Capture the cell that displays the provided text and extract its (X, Y) central coordinate. 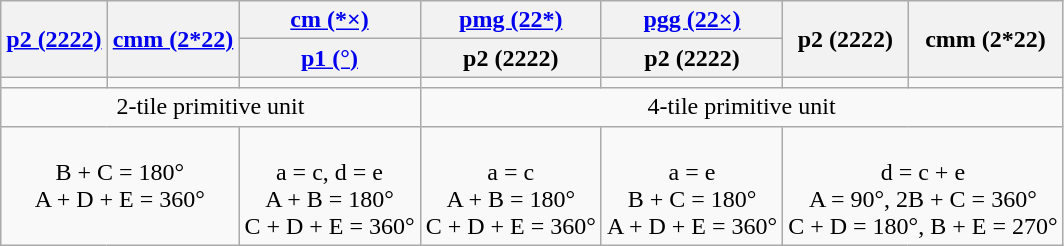
pmg (22*) (510, 20)
a = c, d = eA + B = 180°C + D + E = 360° (330, 186)
p1 (°) (330, 58)
a = eB + C = 180°A + D + E = 360° (692, 186)
4-tile primitive unit (742, 107)
B + C = 180°A + D + E = 360° (120, 186)
cm (*×) (330, 20)
2-tile primitive unit (210, 107)
d = c + eA = 90°, 2B + C = 360°C + D = 180°, B + E = 270° (923, 186)
pgg (22×) (692, 20)
a = cA + B = 180°C + D + E = 360° (510, 186)
